From the cell containing the given text, extract its center point as [X, Y] coordinate. 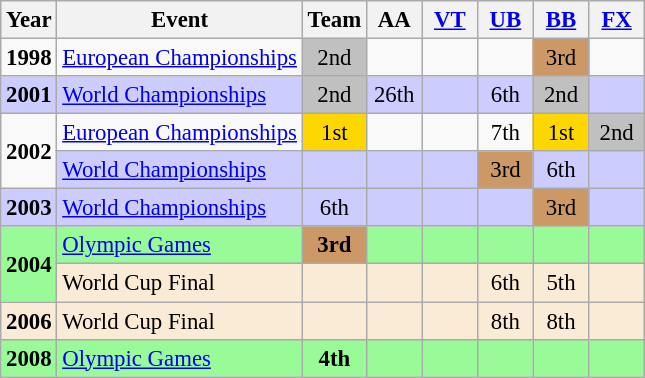
FX [617, 20]
BB [561, 20]
4th [334, 358]
Year [29, 20]
2001 [29, 95]
2004 [29, 264]
VT [450, 20]
2006 [29, 321]
Event [180, 20]
7th [506, 133]
AA [394, 20]
Team [334, 20]
26th [394, 95]
2002 [29, 152]
5th [561, 283]
2008 [29, 358]
UB [506, 20]
1998 [29, 58]
2003 [29, 208]
